Return the (x, y) coordinate for the center point of the cell that contains the specified text.  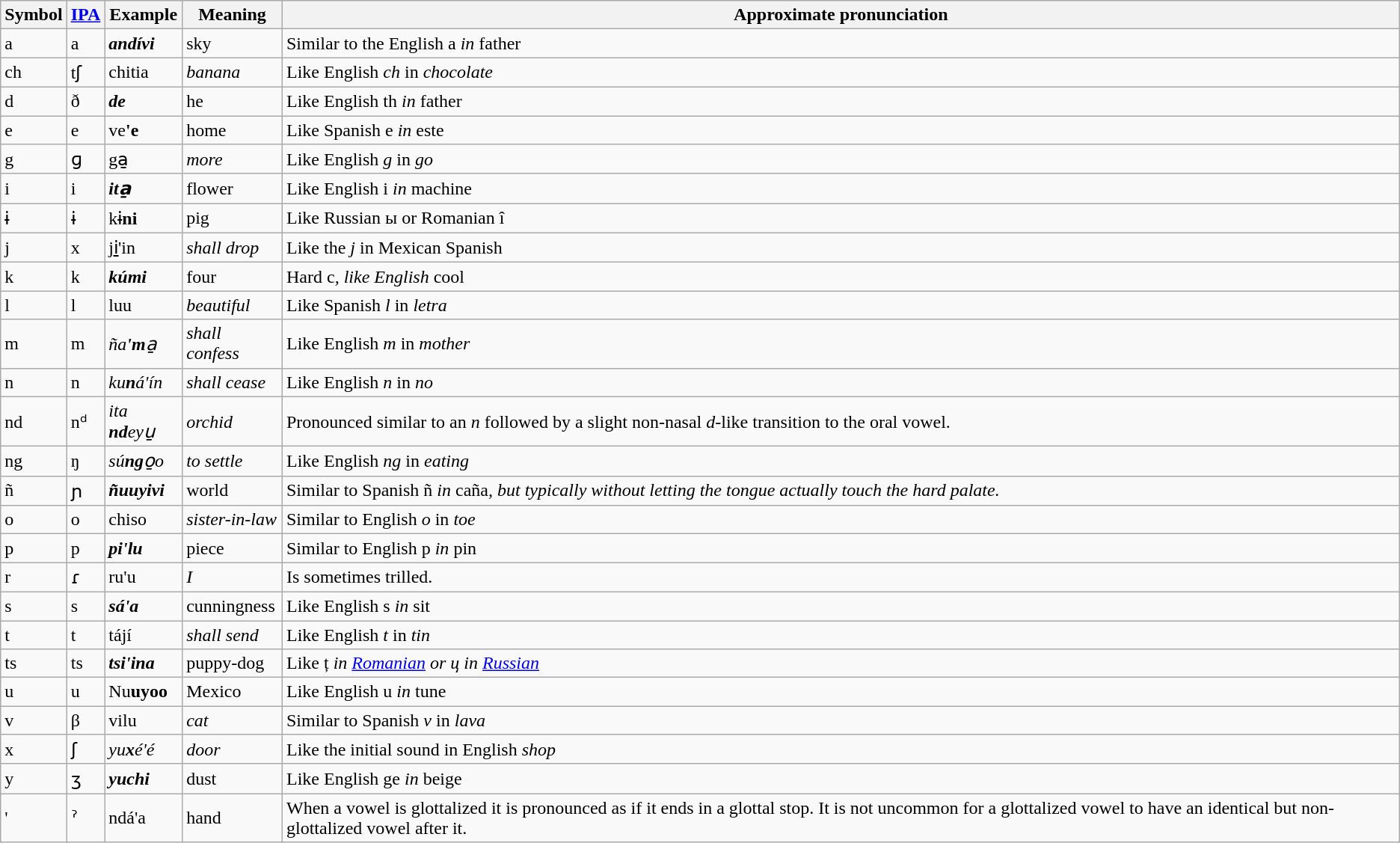
Mexico (233, 692)
door (233, 749)
Is sometimes trilled. (841, 577)
tʃ (85, 73)
chitia (144, 73)
ɲ (85, 491)
β (85, 720)
ˀ (85, 818)
beautiful (233, 305)
shall confess (233, 344)
ŋ (85, 462)
flower (233, 188)
Similar to English o in toe (841, 520)
' (34, 818)
ʒ (85, 779)
Similar to Spanish v in lava (841, 720)
Like ț in Romanian or ц in Russian (841, 663)
pig (233, 218)
Like English ge in beige (841, 779)
Like English ch in chocolate (841, 73)
yuchi (144, 779)
ñ (34, 491)
j (34, 248)
ng (34, 462)
sá'a (144, 606)
dust (233, 779)
ga̱ (144, 159)
piece (233, 548)
Nuuyoo (144, 692)
ndá'a (144, 818)
Example (144, 15)
Like English i in machine (841, 188)
four (233, 277)
Similar to Spanish ñ in caña, but typically without letting the tongue actually touch the hard palate. (841, 491)
tájí (144, 635)
vilu (144, 720)
IPA (85, 15)
Like the j in Mexican Spanish (841, 248)
Like the initial sound in English shop (841, 749)
ɡ (85, 159)
shall cease (233, 382)
ita̱ (144, 188)
d (34, 101)
kúmi (144, 277)
v (34, 720)
pi'lu (144, 548)
ɾ (85, 577)
Symbol (34, 15)
Like English ng in eating (841, 462)
g (34, 159)
shall send (233, 635)
Like English s in sit (841, 606)
Approximate pronunciation (841, 15)
r (34, 577)
yuxé'é (144, 749)
ʃ (85, 749)
tsi'ina (144, 663)
nd (34, 422)
more (233, 159)
ve'e (144, 129)
Meaning (233, 15)
Like Russian ы or Romanian î (841, 218)
sister-in-law (233, 520)
kɨni (144, 218)
Like English u in tune (841, 692)
banana (233, 73)
súngo̱o (144, 462)
ru'u (144, 577)
to settle (233, 462)
I (233, 577)
Like English t in tin (841, 635)
shall drop (233, 248)
Similar to the English a in father (841, 43)
luu (144, 305)
andívi (144, 43)
Like English n in no (841, 382)
ch (34, 73)
Pronounced similar to an n followed by a slight non-nasal d-like transition to the oral vowel. (841, 422)
de (144, 101)
hand (233, 818)
Like English th in father (841, 101)
ñuuyivi (144, 491)
sky (233, 43)
Like Spanish e in este (841, 129)
home (233, 129)
Like Spanish l in letra (841, 305)
ji̱'in (144, 248)
orchid (233, 422)
Like English g in go (841, 159)
he (233, 101)
ña'ma̱ (144, 344)
ita ndeyu̱ (144, 422)
ð (85, 101)
kuná'ín (144, 382)
puppy-dog (233, 663)
Hard c, like English cool (841, 277)
Like English m in mother (841, 344)
y (34, 779)
nᵈ (85, 422)
cat (233, 720)
chiso (144, 520)
Similar to English p in pin (841, 548)
cunningness (233, 606)
world (233, 491)
